Search for the cell housing the specified text and yield its (X, Y) center coordinate. 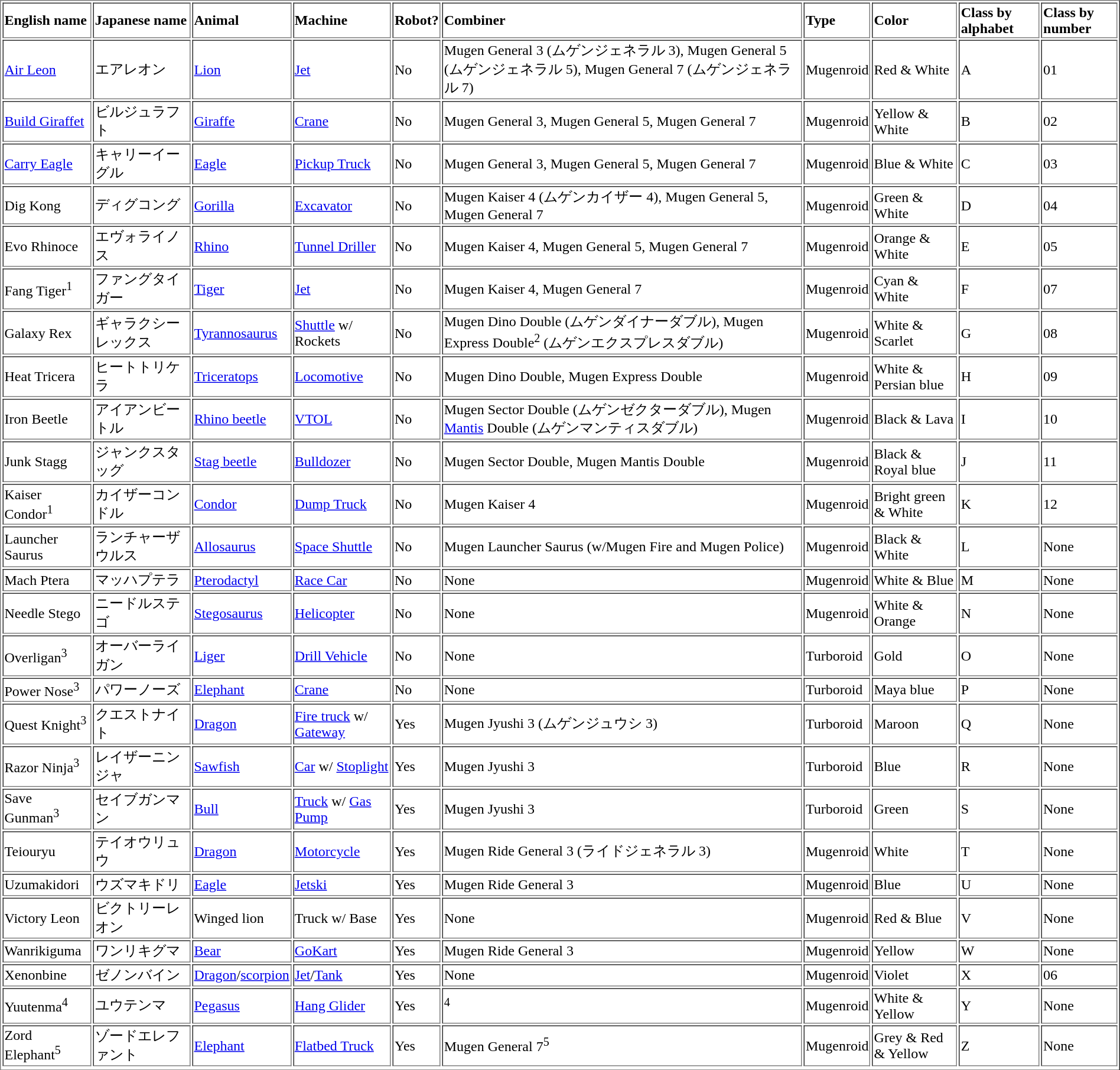
ディグコング (142, 205)
Drill Vehicle (342, 656)
Green & White (915, 205)
ゾードエレファント (142, 1046)
4 (623, 1006)
White & Scarlet (915, 333)
Blue & White (915, 164)
Bright green & White (915, 505)
Mugen General 75 (623, 1046)
Orange & White (915, 246)
Race Car (342, 580)
マッハプテラ (142, 580)
Razor Ninja3 (47, 766)
Winged lion (241, 918)
Junk Stagg (47, 462)
Red & White (915, 70)
Stag beetle (241, 462)
White & Orange (915, 613)
Wanrikiguma (47, 951)
06 (1079, 975)
11 (1079, 462)
Green (915, 808)
Condor (241, 505)
Truck w/ Base (342, 918)
Mugen Dino Double (ムゲンダイナーダブル), Mugen Express Double2 (ムゲンエクスプレスダブル) (623, 333)
Carry Eagle (47, 164)
Mugen General 3 (ムゲンジェネラル 3), Mugen General 5 (ムゲンジェネラル 5), Mugen General 7 (ムゲンジェネラル 7) (623, 70)
Fang Tiger1 (47, 288)
08 (1079, 333)
ジャンクスタッグ (142, 462)
オーバーライガン (142, 656)
レイザーニンジャ (142, 766)
Quest Knight3 (47, 723)
Q (999, 723)
Hang Glider (342, 1006)
Heat Tricera (47, 377)
Mugen Ride General 3 (ライドジェネラル 3) (623, 851)
ユウテンマ (142, 1006)
Type (838, 20)
04 (1079, 205)
Rhino (241, 246)
Power Nose3 (47, 690)
VTOL (342, 419)
Bear (241, 951)
S (999, 808)
Pegasus (241, 1006)
Mach Ptera (47, 580)
Sawfish (241, 766)
White & Yellow (915, 1006)
Fire truck w/ Gateway (342, 723)
F (999, 288)
Class by number (1079, 20)
K (999, 505)
Cyan & White (915, 288)
Mugen Sector Double (ムゲンゼクターダブル), Mugen Mantis Double (ムゲンマンティスダブル) (623, 419)
ランチャーザウルス (142, 547)
Dig Kong (47, 205)
Yellow (915, 951)
Teiouryu (47, 851)
Mugen Dino Double, Mugen Express Double (623, 377)
Robot? (417, 20)
Excavator (342, 205)
Evo Rhinoce (47, 246)
エアレオン (142, 70)
V (999, 918)
H (999, 377)
Launcher Saurus (47, 547)
Space Shuttle (342, 547)
ウズマキドリ (142, 884)
Mugen Kaiser 4, Mugen General 7 (623, 288)
Yuutenma4 (47, 1006)
セイブガンマン (142, 808)
Bull (241, 808)
N (999, 613)
Tunnel Driller (342, 246)
Allosaurus (241, 547)
Locomotive (342, 377)
White & Blue (915, 580)
ワンリキグマ (142, 951)
Yellow & White (915, 122)
Z (999, 1046)
Maya blue (915, 690)
Grey & Red & Yellow (915, 1046)
White (915, 851)
Zord Elephant5 (47, 1046)
P (999, 690)
10 (1079, 419)
Giraffe (241, 122)
Y (999, 1006)
U (999, 884)
Victory Leon (47, 918)
Mugen Kaiser 4 (ムゲンカイザー 4), Mugen General 5, Mugen General 7 (623, 205)
Mugen Kaiser 4, Mugen General 5, Mugen General 7 (623, 246)
Shuttle w/ Rockets (342, 333)
I (999, 419)
Car w/ Stoplight (342, 766)
Mugen Kaiser 4 (623, 505)
02 (1079, 122)
A (999, 70)
Lion (241, 70)
Bulldozer (342, 462)
Color (915, 20)
アイアンビートル (142, 419)
Build Giraffet (47, 122)
Liger (241, 656)
エヴォライノス (142, 246)
Triceratops (241, 377)
L (999, 547)
Uzumakidori (47, 884)
01 (1079, 70)
Helicopter (342, 613)
Black & Royal blue (915, 462)
Red & Blue (915, 918)
Mugen Launcher Saurus (w/Mugen Fire and Mugen Police) (623, 547)
ビクトリーレオン (142, 918)
Truck w/ Gas Pump (342, 808)
Animal (241, 20)
E (999, 246)
Black & Lava (915, 419)
Tyrannosaurus (241, 333)
ゼノンバイン (142, 975)
Maroon (915, 723)
R (999, 766)
テイオウリュウ (142, 851)
O (999, 656)
Air Leon (47, 70)
03 (1079, 164)
Galaxy Rex (47, 333)
Xenonbine (47, 975)
Black & White (915, 547)
C (999, 164)
Jet/Tank (342, 975)
Pickup Truck (342, 164)
Motorcycle (342, 851)
Stegosaurus (241, 613)
Machine (342, 20)
クエストナイト (142, 723)
パワーノーズ (142, 690)
M (999, 580)
07 (1079, 288)
Iron Beetle (47, 419)
Violet (915, 975)
GoKart (342, 951)
Gold (915, 656)
ビルジュラフト (142, 122)
J (999, 462)
ファングタイガー (142, 288)
Combiner (623, 20)
Dragon/scorpion (241, 975)
ギャラクシーレックス (142, 333)
05 (1079, 246)
ヒートトリケラ (142, 377)
Rhino beetle (241, 419)
T (999, 851)
12 (1079, 505)
Pterodactyl (241, 580)
Save Gunman3 (47, 808)
カイザーコンドル (142, 505)
09 (1079, 377)
B (999, 122)
Dump Truck (342, 505)
X (999, 975)
White & Persian blue (915, 377)
Class by alphabet (999, 20)
Japanese name (142, 20)
Kaiser Condor1 (47, 505)
W (999, 951)
Mugen Sector Double, Mugen Mantis Double (623, 462)
ニードルステゴ (142, 613)
Jetski (342, 884)
Mugen Jyushi 3 (ムゲンジュウシ 3) (623, 723)
Gorilla (241, 205)
Tiger (241, 288)
キャリーイーグル (142, 164)
Needle Stego (47, 613)
Overligan3 (47, 656)
Flatbed Truck (342, 1046)
English name (47, 20)
D (999, 205)
G (999, 333)
